Locate the cell with the specified text and output its [X, Y] center coordinate. 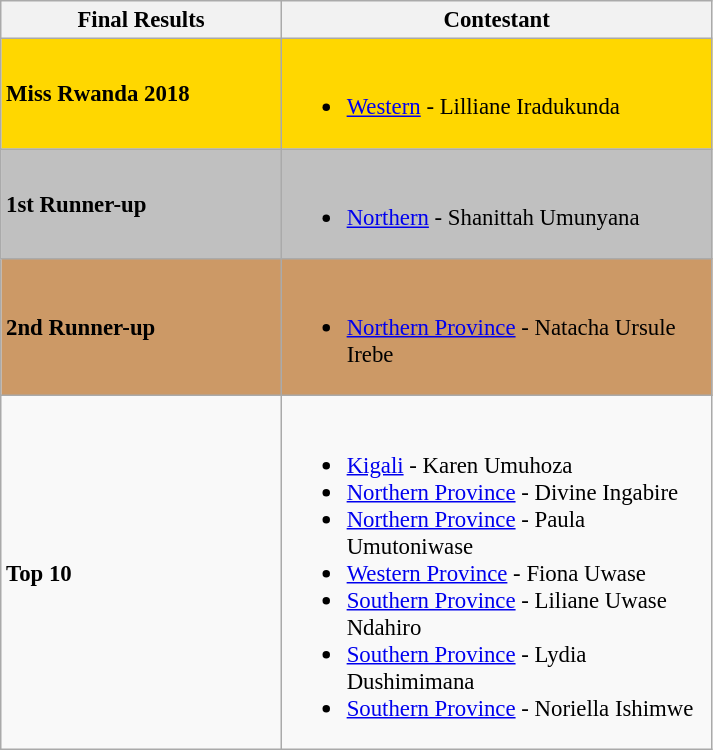
Northern Province - Natacha Ursule Irebe [496, 328]
Contestant [496, 20]
1st Runner-up [142, 204]
Final Results [142, 20]
2nd Runner-up [142, 328]
Miss Rwanda 2018 [142, 94]
Western - Lilliane Iradukunda [496, 94]
Top 10 [142, 572]
Northern - Shanittah Umunyana [496, 204]
